Find where the given text appears and provide that cell's center as (x, y) coordinate. 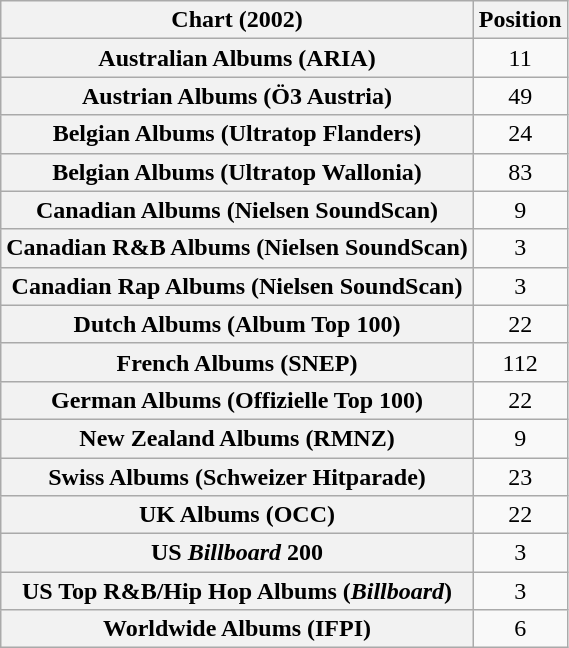
Worldwide Albums (IFPI) (238, 629)
Position (520, 20)
Dutch Albums (Album Top 100) (238, 324)
49 (520, 96)
11 (520, 58)
French Albums (SNEP) (238, 362)
24 (520, 134)
Canadian Rap Albums (Nielsen SoundScan) (238, 286)
Australian Albums (ARIA) (238, 58)
Chart (2002) (238, 20)
Swiss Albums (Schweizer Hitparade) (238, 477)
Canadian Albums (Nielsen SoundScan) (238, 210)
112 (520, 362)
US Billboard 200 (238, 553)
German Albums (Offizielle Top 100) (238, 400)
23 (520, 477)
Canadian R&B Albums (Nielsen SoundScan) (238, 248)
US Top R&B/Hip Hop Albums (Billboard) (238, 591)
Belgian Albums (Ultratop Flanders) (238, 134)
Belgian Albums (Ultratop Wallonia) (238, 172)
UK Albums (OCC) (238, 515)
83 (520, 172)
6 (520, 629)
New Zealand Albums (RMNZ) (238, 438)
Austrian Albums (Ö3 Austria) (238, 96)
